Determine the [x, y] coordinate at the center of the cell enclosing the given text.  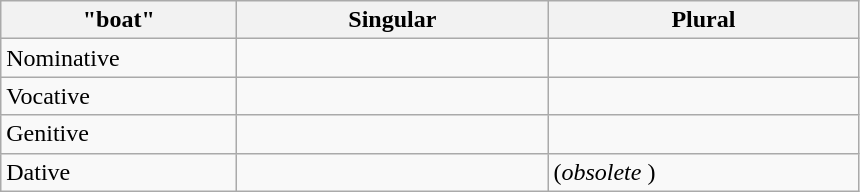
Vocative [119, 96]
Genitive [119, 134]
Plural [704, 20]
Dative [119, 172]
Nominative [119, 58]
Singular [392, 20]
(obsolete ) [704, 172]
"boat" [119, 20]
